Scan for the cell matching the given text and deliver its [x, y] coordinate at center. 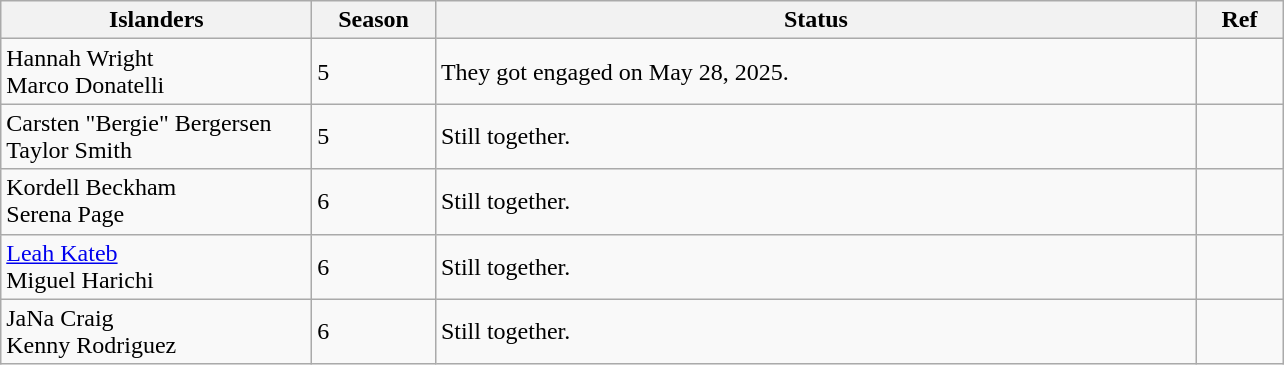
Islanders [156, 20]
Carsten "Bergie" BergersenTaylor Smith [156, 136]
Hannah WrightMarco Donatelli [156, 72]
Season [374, 20]
They got engaged on May 28, 2025. [816, 72]
Leah KatebMiguel Harichi [156, 266]
Ref [1239, 20]
Status [816, 20]
JaNa CraigKenny Rodriguez [156, 332]
Kordell BeckhamSerena Page [156, 202]
